Return the [x, y] coordinate for the center point of the cell that contains the specified text.  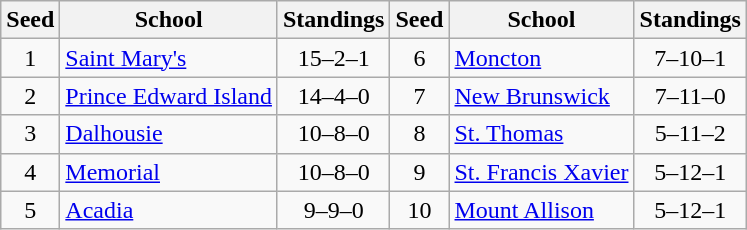
8 [420, 134]
5–11–2 [690, 134]
6 [420, 58]
14–4–0 [333, 96]
3 [30, 134]
New Brunswick [542, 96]
2 [30, 96]
4 [30, 172]
10 [420, 210]
5 [30, 210]
9 [420, 172]
15–2–1 [333, 58]
1 [30, 58]
St. Thomas [542, 134]
Saint Mary's [169, 58]
Mount Allison [542, 210]
St. Francis Xavier [542, 172]
7–11–0 [690, 96]
7 [420, 96]
Acadia [169, 210]
7–10–1 [690, 58]
9–9–0 [333, 210]
Dalhousie [169, 134]
Moncton [542, 58]
Memorial [169, 172]
Prince Edward Island [169, 96]
